Find where the given text appears and provide that cell's center as [x, y] coordinate. 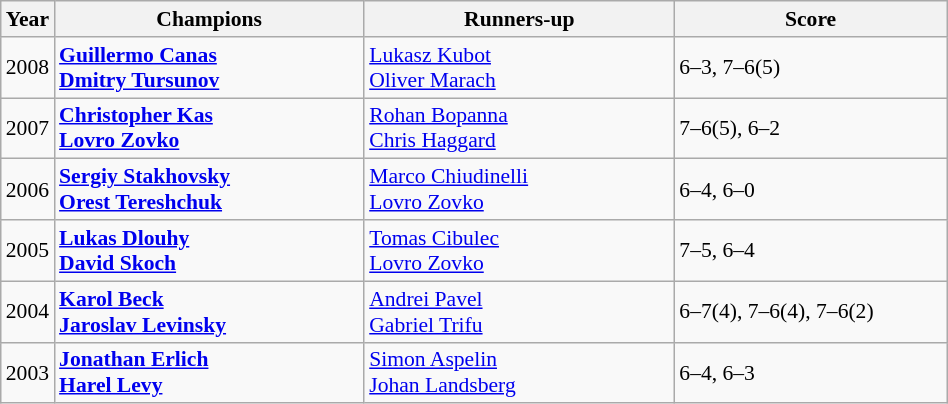
7–5, 6–4 [810, 250]
Karol Beck Jaroslav Levinsky [209, 312]
2003 [28, 372]
6–3, 7–6(5) [810, 68]
2008 [28, 68]
Lukasz Kubot Oliver Marach [519, 68]
Sergiy Stakhovsky Orest Tereshchuk [209, 190]
Jonathan Erlich Harel Levy [209, 372]
6–4, 6–0 [810, 190]
Tomas Cibulec Lovro Zovko [519, 250]
2006 [28, 190]
Lukas Dlouhy David Skoch [209, 250]
2005 [28, 250]
6–7(4), 7–6(4), 7–6(2) [810, 312]
Andrei Pavel Gabriel Trifu [519, 312]
Score [810, 19]
2004 [28, 312]
Christopher Kas Lovro Zovko [209, 128]
Simon Aspelin Johan Landsberg [519, 372]
Year [28, 19]
Runners-up [519, 19]
6–4, 6–3 [810, 372]
Champions [209, 19]
2007 [28, 128]
Marco Chiudinelli Lovro Zovko [519, 190]
Guillermo Canas Dmitry Tursunov [209, 68]
Rohan Bopanna Chris Haggard [519, 128]
7–6(5), 6–2 [810, 128]
